Output the (x, y) coordinate of the center of the cell containing the given text.  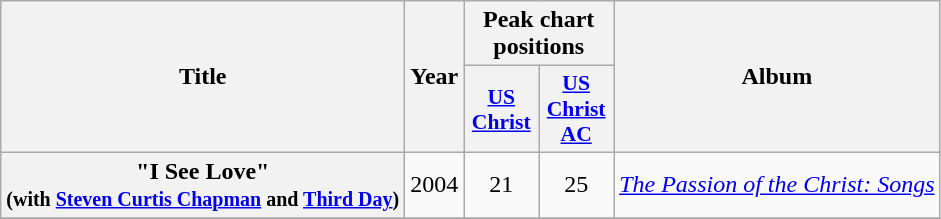
Peak chart positions (539, 34)
21 (502, 184)
25 (576, 184)
2004 (434, 184)
Year (434, 77)
USChrist (502, 110)
The Passion of the Christ: Songs (777, 184)
Title (203, 77)
"I See Love"(with Steven Curtis Chapman and Third Day) (203, 184)
Album (777, 77)
USChristAC (576, 110)
